Detect which cell encompasses the target text, then output its [X, Y] center coordinate. 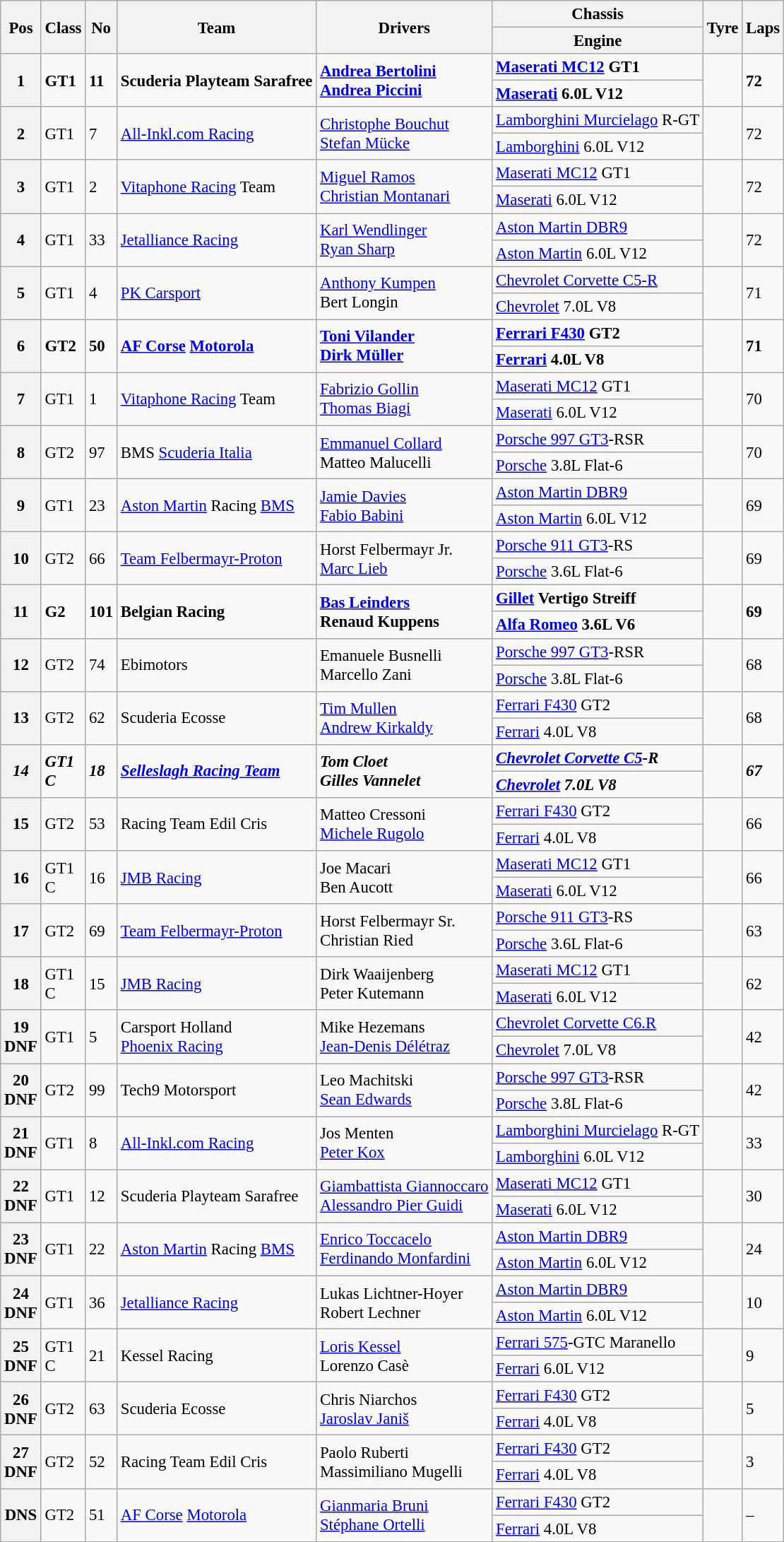
Karl Wendlinger Ryan Sharp [404, 240]
Jos Menten Peter Kox [404, 1143]
Emanuele Busnelli Marcello Zani [404, 664]
Chassis [598, 14]
Christophe Bouchut Stefan Mücke [404, 133]
101 [102, 612]
Miguel Ramos Christian Montanari [404, 187]
20DNF [21, 1090]
Tom Cloet Gilles Vannelet [404, 772]
Mike Hezemans Jean-Denis Délétraz [404, 1037]
26DNF [21, 1409]
Gillet Vertigo Streiff [598, 599]
27DNF [21, 1461]
G2 [64, 612]
– [763, 1515]
BMS Scuderia Italia [216, 452]
Leo Machitski Sean Edwards [404, 1090]
Gianmaria Bruni Stéphane Ortelli [404, 1515]
Joe Macari Ben Aucott [404, 878]
Selleslagh Racing Team [216, 772]
24 [763, 1249]
97 [102, 452]
52 [102, 1461]
Bas Leinders Renaud Kuppens [404, 612]
Tech9 Motorsport [216, 1090]
Fabrizio Gollin Thomas Biagi [404, 399]
Drivers [404, 27]
6 [21, 346]
Belgian Racing [216, 612]
Team [216, 27]
13 [21, 718]
53 [102, 824]
22DNF [21, 1196]
14 [21, 772]
Lukas Lichtner-Hoyer Robert Lechner [404, 1302]
Chris Niarchos Jaroslav Janiš [404, 1409]
Matteo Cressoni Michele Rugolo [404, 824]
Toni Vilander Dirk Müller [404, 346]
Tyre [722, 27]
21DNF [21, 1143]
21 [102, 1355]
No [102, 27]
74 [102, 664]
25DNF [21, 1355]
Jamie Davies Fabio Babini [404, 506]
Chevrolet Corvette C6.R [598, 1024]
Paolo Ruberti Massimiliano Mugelli [404, 1461]
Enrico Toccacelo Ferdinando Monfardini [404, 1249]
51 [102, 1515]
Kessel Racing [216, 1355]
36 [102, 1302]
Giambattista Giannoccaro Alessandro Pier Guidi [404, 1196]
Alfa Romeo 3.6L V6 [598, 625]
Emmanuel Collard Matteo Malucelli [404, 452]
Class [64, 27]
22 [102, 1249]
19DNF [21, 1037]
23 [102, 506]
Anthony Kumpen Bert Longin [404, 293]
Horst Felbermayr Sr. Christian Ried [404, 930]
Engine [598, 41]
Andrea Bertolini Andrea Piccini [404, 81]
30 [763, 1196]
Ferrari 6.0L V12 [598, 1369]
Laps [763, 27]
DNS [21, 1515]
Carsport Holland Phoenix Racing [216, 1037]
Ebimotors [216, 664]
23DNF [21, 1249]
67 [763, 772]
Loris Kessel Lorenzo Casè [404, 1355]
Horst Felbermayr Jr. Marc Lieb [404, 558]
Tim Mullen Andrew Kirkaldy [404, 718]
24DNF [21, 1302]
99 [102, 1090]
17 [21, 930]
Ferrari 575-GTC Maranello [598, 1343]
50 [102, 346]
Pos [21, 27]
Dirk Waaijenberg Peter Kutemann [404, 984]
PK Carsport [216, 293]
